Pinpoint the cell where the given text exists, returning its (X, Y) midpoint coordinate. 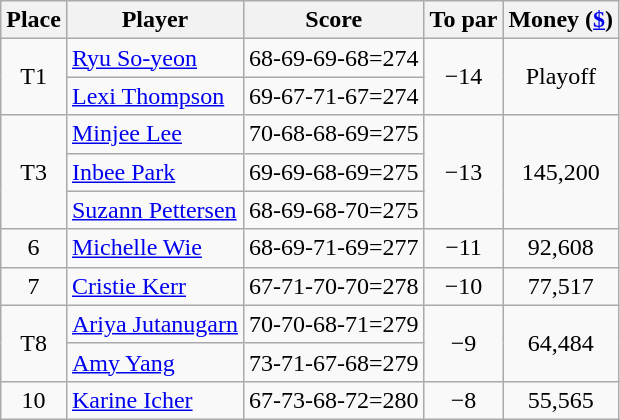
68-69-68-70=275 (334, 210)
Ryu So-yeon (154, 58)
Michelle Wie (154, 248)
7 (34, 286)
70-68-68-69=275 (334, 134)
Suzann Pettersen (154, 210)
64,484 (561, 343)
To par (464, 20)
145,200 (561, 172)
68-69-69-68=274 (334, 58)
6 (34, 248)
70-70-68-71=279 (334, 324)
−8 (464, 400)
Minjee Lee (154, 134)
−14 (464, 77)
Money ($) (561, 20)
−13 (464, 172)
Playoff (561, 77)
T8 (34, 343)
67-71-70-70=278 (334, 286)
69-69-68-69=275 (334, 172)
T3 (34, 172)
−11 (464, 248)
Karine Icher (154, 400)
67-73-68-72=280 (334, 400)
Player (154, 20)
10 (34, 400)
Place (34, 20)
77,517 (561, 286)
−10 (464, 286)
T1 (34, 77)
−9 (464, 343)
92,608 (561, 248)
Amy Yang (154, 362)
68-69-71-69=277 (334, 248)
Ariya Jutanugarn (154, 324)
Inbee Park (154, 172)
Score (334, 20)
Lexi Thompson (154, 96)
69-67-71-67=274 (334, 96)
73-71-67-68=279 (334, 362)
55,565 (561, 400)
Cristie Kerr (154, 286)
